Scan for the cell matching the given text and deliver its [X, Y] coordinate at center. 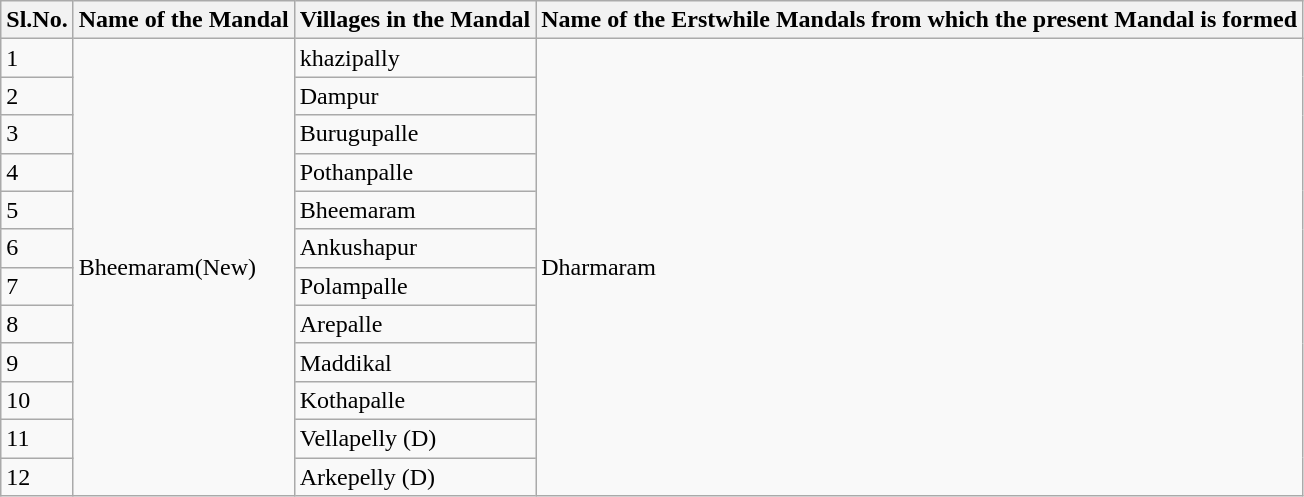
Kothapalle [415, 400]
Bheemaram(New) [184, 268]
Bheemaram [415, 210]
3 [37, 134]
Arkepelly (D) [415, 477]
6 [37, 248]
Vellapelly (D) [415, 438]
Ankushapur [415, 248]
Name of the Erstwhile Mandals from which the present Mandal is formed [920, 20]
Pothanpalle [415, 172]
12 [37, 477]
Maddikal [415, 362]
Name of the Mandal [184, 20]
Polampalle [415, 286]
11 [37, 438]
Villages in the Mandal [415, 20]
4 [37, 172]
1 [37, 58]
Dharmaram [920, 268]
khazipally [415, 58]
9 [37, 362]
5 [37, 210]
7 [37, 286]
Sl.No. [37, 20]
Arepalle [415, 324]
Burugupalle [415, 134]
2 [37, 96]
Dampur [415, 96]
10 [37, 400]
8 [37, 324]
